Return the (x, y) coordinate for the center point of the cell that contains the specified text.  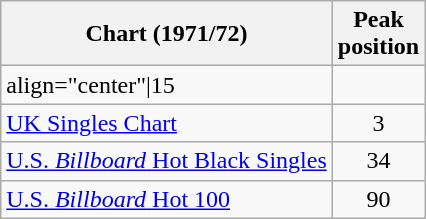
Chart (1971/72) (167, 34)
34 (378, 161)
3 (378, 123)
U.S. Billboard Hot 100 (167, 199)
UK Singles Chart (167, 123)
90 (378, 199)
align="center"|15 (167, 85)
U.S. Billboard Hot Black Singles (167, 161)
Peakposition (378, 34)
